Find where the given text appears and provide that cell's center as [X, Y] coordinate. 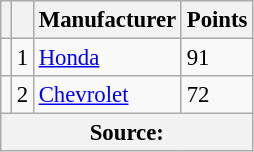
Manufacturer [107, 20]
2 [22, 95]
72 [216, 95]
Honda [107, 58]
Points [216, 20]
91 [216, 58]
Source: [127, 133]
Chevrolet [107, 95]
1 [22, 58]
